From the cell containing the given text, extract its center point as [X, Y] coordinate. 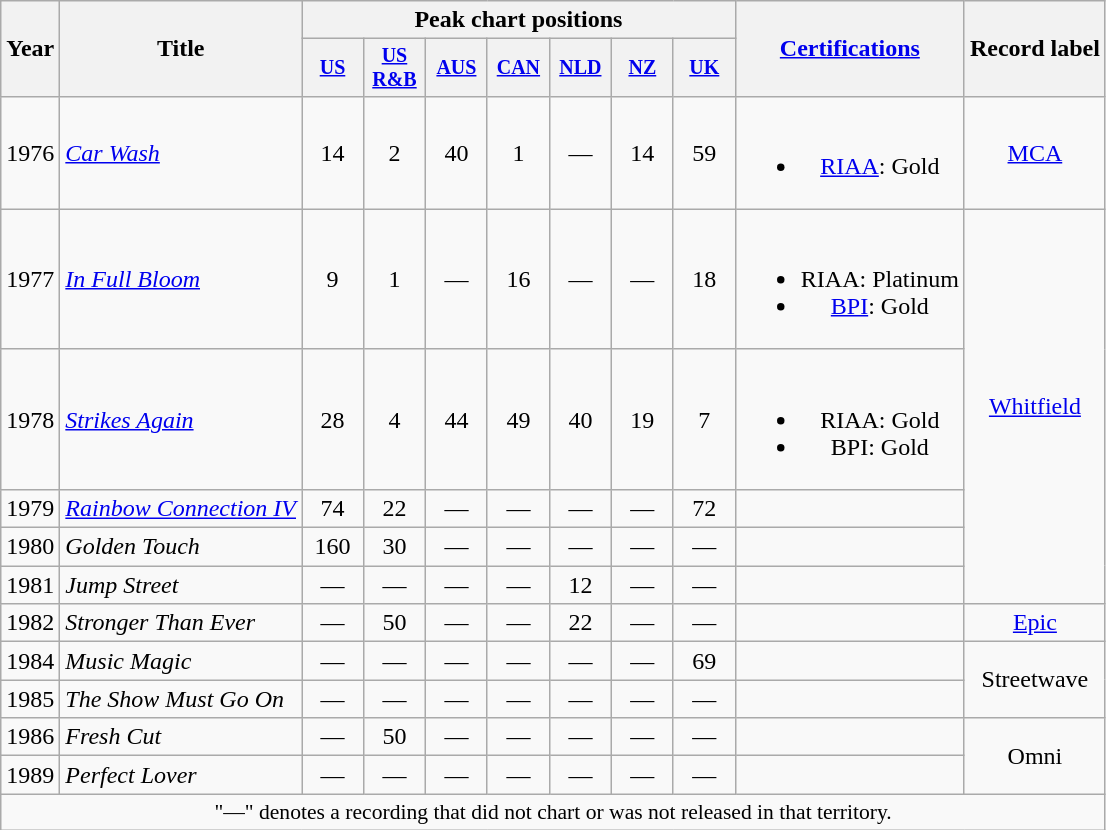
1989 [30, 775]
1980 [30, 547]
2 [394, 152]
69 [704, 661]
12 [580, 585]
Title [181, 49]
Omni [1034, 756]
Year [30, 49]
Peak chart positions [519, 20]
1984 [30, 661]
"—" denotes a recording that did not chart or was not released in that territory. [554, 812]
RIAA: GoldBPI: Gold [850, 419]
AUS [456, 68]
9 [333, 279]
Certifications [850, 49]
1981 [30, 585]
1982 [30, 623]
Streetwave [1034, 680]
74 [333, 508]
RIAA: PlatinumBPI: Gold [850, 279]
19 [642, 419]
Golden Touch [181, 547]
Strikes Again [181, 419]
1977 [30, 279]
1976 [30, 152]
1986 [30, 737]
In Full Bloom [181, 279]
1985 [30, 699]
UK [704, 68]
Fresh Cut [181, 737]
Perfect Lover [181, 775]
The Show Must Go On [181, 699]
30 [394, 547]
4 [394, 419]
NLD [580, 68]
72 [704, 508]
44 [456, 419]
Record label [1034, 49]
NZ [642, 68]
7 [704, 419]
16 [518, 279]
49 [518, 419]
160 [333, 547]
Car Wash [181, 152]
Music Magic [181, 661]
1979 [30, 508]
28 [333, 419]
MCA [1034, 152]
Stronger Than Ever [181, 623]
RIAA: Gold [850, 152]
CAN [518, 68]
59 [704, 152]
Jump Street [181, 585]
US R&B [394, 68]
Epic [1034, 623]
Rainbow Connection IV [181, 508]
US [333, 68]
1978 [30, 419]
Whitfield [1034, 406]
18 [704, 279]
